Find where the given text appears and provide that cell's center as (X, Y) coordinate. 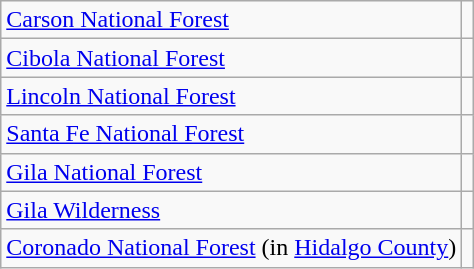
Carson National Forest (232, 20)
Cibola National Forest (232, 58)
Lincoln National Forest (232, 96)
Gila Wilderness (232, 210)
Gila National Forest (232, 172)
Santa Fe National Forest (232, 134)
Coronado National Forest (in Hidalgo County) (232, 248)
